Scan for the cell matching the given text and deliver its [X, Y] coordinate at center. 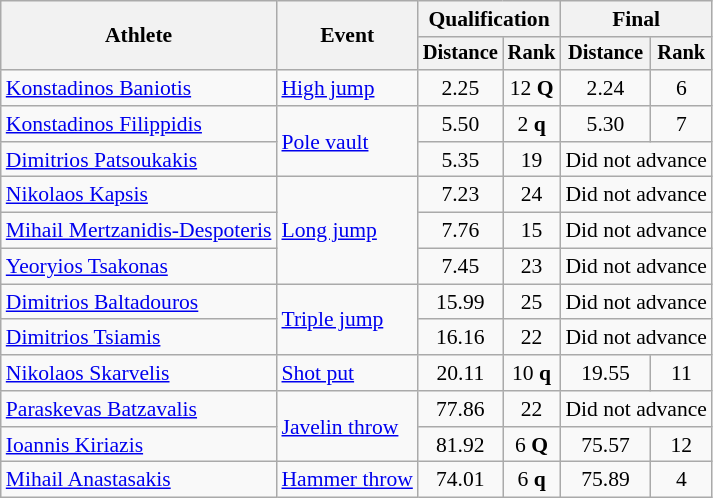
2.25 [460, 88]
6 q [532, 480]
15 [532, 231]
High jump [346, 88]
Javelin throw [346, 426]
74.01 [460, 480]
Final [636, 19]
77.86 [460, 409]
15.99 [460, 302]
11 [682, 373]
Ioannis Kiriazis [139, 445]
6 Q [532, 445]
16.16 [460, 338]
12 Q [532, 88]
Mihail Anastasakis [139, 480]
Dimitrios Baltadouros [139, 302]
5.50 [460, 124]
Qualification [489, 19]
19.55 [605, 373]
Event [346, 36]
25 [532, 302]
23 [532, 267]
Yeoryios Tsakonas [139, 267]
7 [682, 124]
7.23 [460, 195]
5.35 [460, 160]
20.11 [460, 373]
6 [682, 88]
Dimitrios Tsiamis [139, 338]
Shot put [346, 373]
81.92 [460, 445]
Dimitrios Patsoukakis [139, 160]
10 q [532, 373]
Konstadinos Filippidis [139, 124]
19 [532, 160]
7.45 [460, 267]
12 [682, 445]
2 q [532, 124]
2.24 [605, 88]
Konstadinos Baniotis [139, 88]
75.89 [605, 480]
Mihail Mertzanidis-Despoteris [139, 231]
24 [532, 195]
Nikolaos Skarvelis [139, 373]
7.76 [460, 231]
5.30 [605, 124]
Pole vault [346, 142]
Triple jump [346, 320]
Nikolaos Kapsis [139, 195]
75.57 [605, 445]
Paraskevas Batzavalis [139, 409]
Long jump [346, 230]
Hammer throw [346, 480]
Athlete [139, 36]
4 [682, 480]
